For the text-containing cell, return its midpoint in (X, Y) coordinate format. 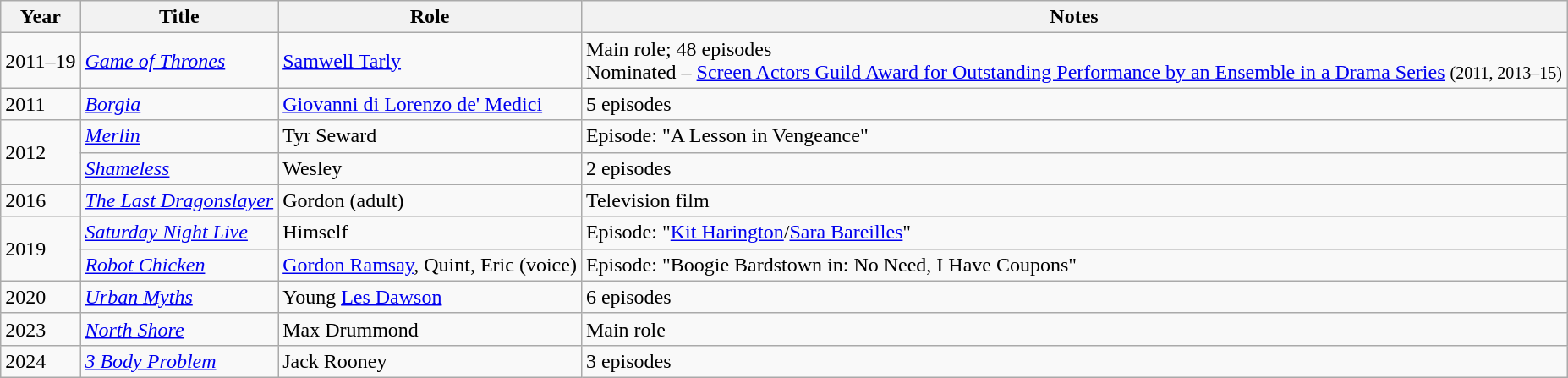
2011 (41, 104)
Shameless (179, 168)
Himself (430, 233)
2024 (41, 361)
2023 (41, 329)
Year (41, 17)
2020 (41, 297)
Max Drummond (430, 329)
6 episodes (1074, 297)
Young Les Dawson (430, 297)
Game of Thrones (179, 61)
Episode: "Boogie Bardstown in: No Need, I Have Coupons" (1074, 265)
2019 (41, 249)
2011–19 (41, 61)
Tyr Seward (430, 136)
5 episodes (1074, 104)
3 Body Problem (179, 361)
Title (179, 17)
Merlin (179, 136)
Television film (1074, 200)
Episode: "A Lesson in Vengeance" (1074, 136)
Role (430, 17)
2016 (41, 200)
Robot Chicken (179, 265)
Episode: "Kit Harington/Sara Bareilles" (1074, 233)
Jack Rooney (430, 361)
Main role (1074, 329)
2012 (41, 152)
3 episodes (1074, 361)
Samwell Tarly (430, 61)
2 episodes (1074, 168)
Borgia (179, 104)
Notes (1074, 17)
Gordon (adult) (430, 200)
Gordon Ramsay, Quint, Eric (voice) (430, 265)
Giovanni di Lorenzo de' Medici (430, 104)
The Last Dragonslayer (179, 200)
Urban Myths (179, 297)
Main role; 48 episodes Nominated – Screen Actors Guild Award for Outstanding Performance by an Ensemble in a Drama Series (2011, 2013–15) (1074, 61)
North Shore (179, 329)
Wesley (430, 168)
Saturday Night Live (179, 233)
